Determine the (x, y) coordinate at the center of the cell enclosing the given text.  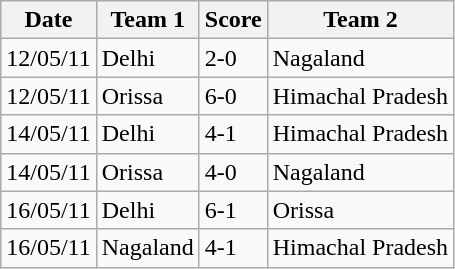
Team 1 (148, 20)
Score (233, 20)
6-1 (233, 210)
Team 2 (360, 20)
4-0 (233, 172)
2-0 (233, 58)
Date (49, 20)
6-0 (233, 96)
